Scan for the cell matching the given text and deliver its [X, Y] coordinate at center. 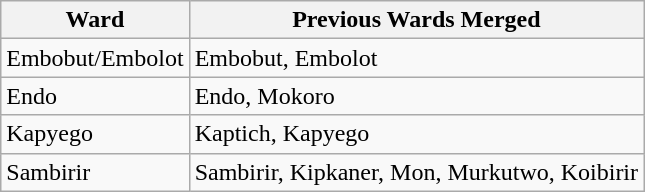
Previous Wards Merged [416, 20]
Sambirir [95, 172]
Embobut/Embolot [95, 58]
Endo [95, 96]
Sambirir, Kipkaner, Mon, Murkutwo, Koibirir [416, 172]
Embobut, Embolot [416, 58]
Kaptich, Kapyego [416, 134]
Ward [95, 20]
Endo, Mokoro [416, 96]
Kapyego [95, 134]
